Output the [x, y] coordinate of the center of the cell containing the given text.  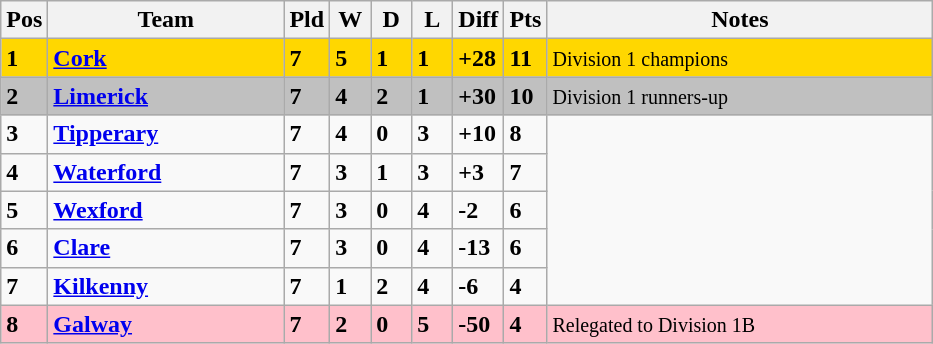
+30 [478, 96]
+28 [478, 58]
-2 [478, 210]
Galway [166, 324]
D [392, 20]
Tipperary [166, 134]
Cork [166, 58]
-50 [478, 324]
Clare [166, 248]
Relegated to Division 1B [740, 324]
Division 1 runners-up [740, 96]
+3 [478, 172]
Pts [526, 20]
W [350, 20]
Division 1 champions [740, 58]
Kilkenny [166, 286]
11 [526, 58]
Limerick [166, 96]
Wexford [166, 210]
-6 [478, 286]
-13 [478, 248]
Waterford [166, 172]
Team [166, 20]
Diff [478, 20]
L [432, 20]
+10 [478, 134]
Pos [24, 20]
10 [526, 96]
Pld [307, 20]
Notes [740, 20]
